Return (X, Y) of the center of cell containing provided text 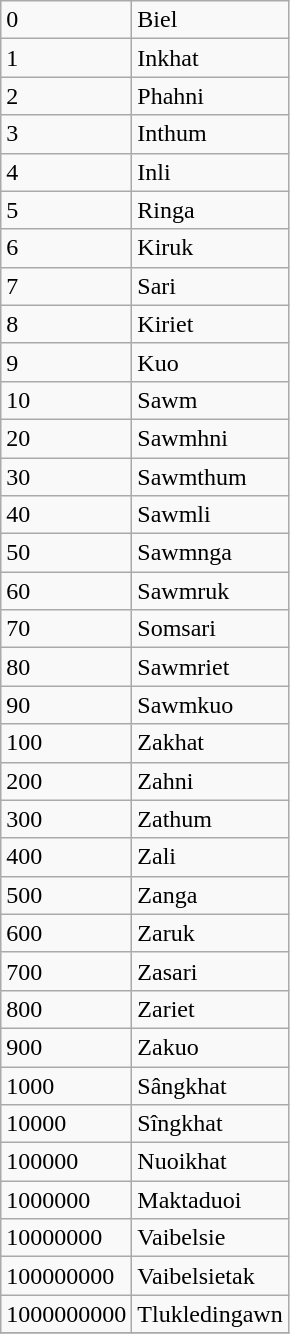
Sawmhni (210, 438)
800 (66, 1009)
8 (66, 324)
600 (66, 933)
6 (66, 248)
Sawmthum (210, 477)
200 (66, 781)
Sawmruk (210, 591)
Nuoikhat (210, 1162)
Kuo (210, 362)
Biel (210, 20)
1000 (66, 1085)
20 (66, 438)
1000000 (66, 1200)
2 (66, 96)
Inthum (210, 134)
700 (66, 971)
Maktaduoi (210, 1200)
80 (66, 667)
10000 (66, 1124)
70 (66, 629)
5 (66, 210)
4 (66, 172)
400 (66, 857)
1000000000 (66, 1314)
Sawmnga (210, 553)
Zariet (210, 1009)
Zaruk (210, 933)
Tlukledingawn (210, 1314)
Sawmli (210, 515)
40 (66, 515)
Vaibelsie (210, 1238)
Zali (210, 857)
Sângkhat (210, 1085)
50 (66, 553)
30 (66, 477)
Zasari (210, 971)
Phahni (210, 96)
Vaibelsietak (210, 1276)
10000000 (66, 1238)
100000000 (66, 1276)
Sari (210, 286)
Ringa (210, 210)
Zanga (210, 895)
Kiruk (210, 248)
7 (66, 286)
300 (66, 819)
Zakhat (210, 743)
Sawmkuo (210, 705)
Zakuo (210, 1047)
100 (66, 743)
60 (66, 591)
500 (66, 895)
Sawm (210, 400)
9 (66, 362)
3 (66, 134)
90 (66, 705)
Sîngkhat (210, 1124)
900 (66, 1047)
Somsari (210, 629)
100000 (66, 1162)
Inkhat (210, 58)
10 (66, 400)
0 (66, 20)
Zathum (210, 819)
Zahni (210, 781)
Kiriet (210, 324)
1 (66, 58)
Sawmriet (210, 667)
Inli (210, 172)
